Locate the cell with the specified text and output its (X, Y) center coordinate. 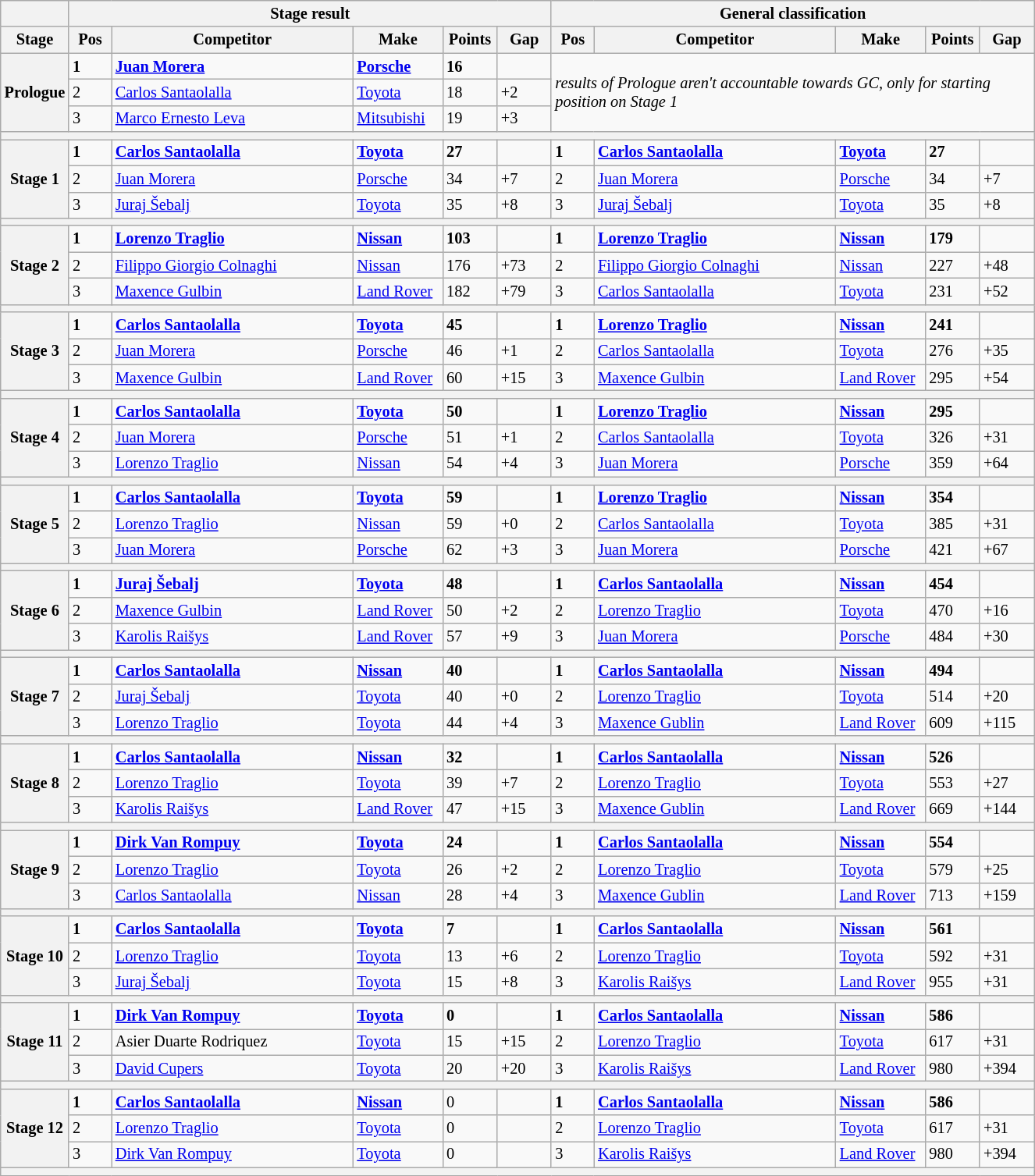
+73 (525, 265)
554 (952, 843)
48 (470, 584)
359 (952, 464)
Stage 3 (34, 351)
421 (952, 550)
+35 (1007, 351)
Stage 4 (34, 437)
Stage 8 (34, 783)
179 (952, 239)
176 (470, 265)
+52 (1007, 291)
+27 (1007, 783)
60 (470, 378)
47 (470, 809)
231 (952, 291)
+79 (525, 291)
609 (952, 723)
62 (470, 550)
Stage (34, 40)
579 (952, 869)
16 (470, 66)
28 (470, 896)
Stage 9 (34, 869)
44 (470, 723)
Stage 5 (34, 524)
Marco Ernesto Leva (233, 119)
+144 (1007, 809)
Stage 7 (34, 696)
553 (952, 783)
227 (952, 265)
454 (952, 584)
241 (952, 325)
385 (952, 524)
45 (470, 325)
Stage 2 (34, 265)
Stage result (310, 13)
+67 (1007, 550)
955 (952, 982)
7 (470, 929)
+54 (1007, 378)
484 (952, 637)
General classification (792, 13)
+48 (1007, 265)
713 (952, 896)
103 (470, 239)
+16 (1007, 610)
Stage 12 (34, 1128)
46 (470, 351)
David Cupers (233, 1068)
+64 (1007, 464)
18 (470, 92)
Stage 11 (34, 1043)
39 (470, 783)
470 (952, 610)
182 (470, 291)
20 (470, 1068)
Stage 6 (34, 610)
+30 (1007, 637)
57 (470, 637)
354 (952, 498)
276 (952, 351)
669 (952, 809)
+159 (1007, 896)
526 (952, 757)
19 (470, 119)
+9 (525, 637)
51 (470, 438)
+25 (1007, 869)
514 (952, 697)
results of Prologue aren't accountable towards GC, only for starting position on Stage 1 (792, 92)
54 (470, 464)
561 (952, 929)
Asier Duarte Rodriquez (233, 1042)
32 (470, 757)
Mitsubishi (398, 119)
13 (470, 956)
592 (952, 956)
+6 (525, 956)
24 (470, 843)
494 (952, 670)
Stage 1 (34, 178)
26 (470, 869)
326 (952, 438)
+115 (1007, 723)
Prologue (34, 92)
Stage 10 (34, 955)
